Search for the cell housing the specified text and yield its (X, Y) center coordinate. 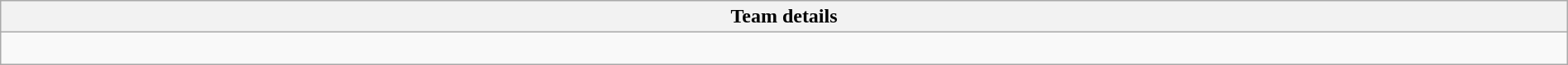
Team details (784, 17)
